Find where the given text appears and provide that cell's center as [x, y] coordinate. 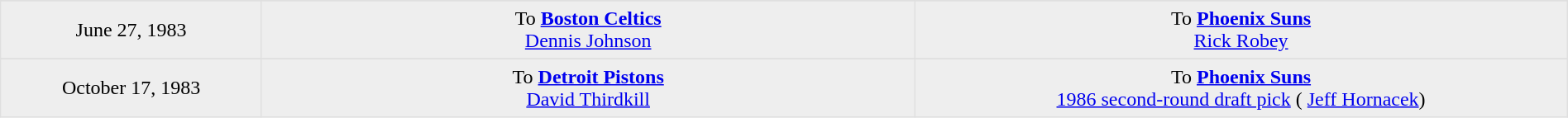
To Detroit Pistons David Thirdkill [587, 87]
To Phoenix Suns Rick Robey [1241, 30]
To Phoenix Suns1986 second-round draft pick ( Jeff Hornacek) [1241, 87]
To Boston Celtics Dennis Johnson [587, 30]
October 17, 1983 [131, 87]
June 27, 1983 [131, 30]
